Locate the cell with the specified text and output its (x, y) center coordinate. 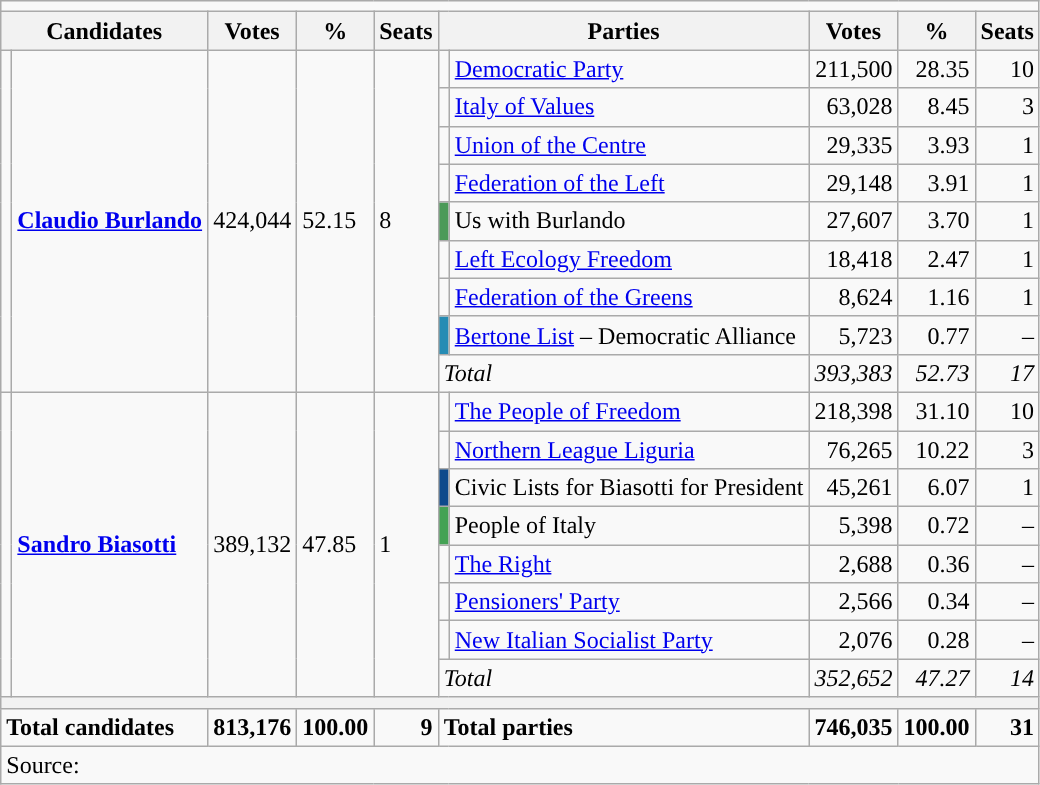
6.07 (936, 488)
The People of Freedom (629, 411)
3.91 (936, 183)
0.36 (936, 564)
Federation of the Greens (629, 297)
31.10 (936, 411)
Candidates (104, 31)
31 (1007, 727)
8 (406, 222)
The Right (629, 564)
0.77 (936, 335)
27,607 (854, 221)
0.72 (936, 526)
28.35 (936, 69)
5,723 (854, 335)
52.73 (936, 373)
8,624 (854, 297)
813,176 (252, 727)
10.22 (936, 449)
Us with Burlando (629, 221)
9 (406, 727)
Sandro Biasotti (110, 544)
29,335 (854, 145)
218,398 (854, 411)
Civic Lists for Biasotti for President (629, 488)
47.85 (336, 544)
389,132 (252, 544)
People of Italy (629, 526)
Total parties (624, 727)
Source: (520, 765)
Pensioners' Party (629, 602)
1.16 (936, 297)
Parties (624, 31)
52.15 (336, 222)
47.27 (936, 678)
3.70 (936, 221)
Democratic Party (629, 69)
2.47 (936, 259)
Total candidates (104, 727)
Italy of Values (629, 107)
76,265 (854, 449)
18,418 (854, 259)
8.45 (936, 107)
Bertone List – Democratic Alliance (629, 335)
Federation of the Left (629, 183)
211,500 (854, 69)
14 (1007, 678)
5,398 (854, 526)
352,652 (854, 678)
New Italian Socialist Party (629, 640)
63,028 (854, 107)
0.34 (936, 602)
746,035 (854, 727)
Left Ecology Freedom (629, 259)
2,076 (854, 640)
2,688 (854, 564)
29,148 (854, 183)
424,044 (252, 222)
393,383 (854, 373)
2,566 (854, 602)
0.28 (936, 640)
3.93 (936, 145)
Union of the Centre (629, 145)
Northern League Liguria (629, 449)
Claudio Burlando (110, 222)
45,261 (854, 488)
17 (1007, 373)
